Pinpoint the cell where the given text exists, returning its [x, y] midpoint coordinate. 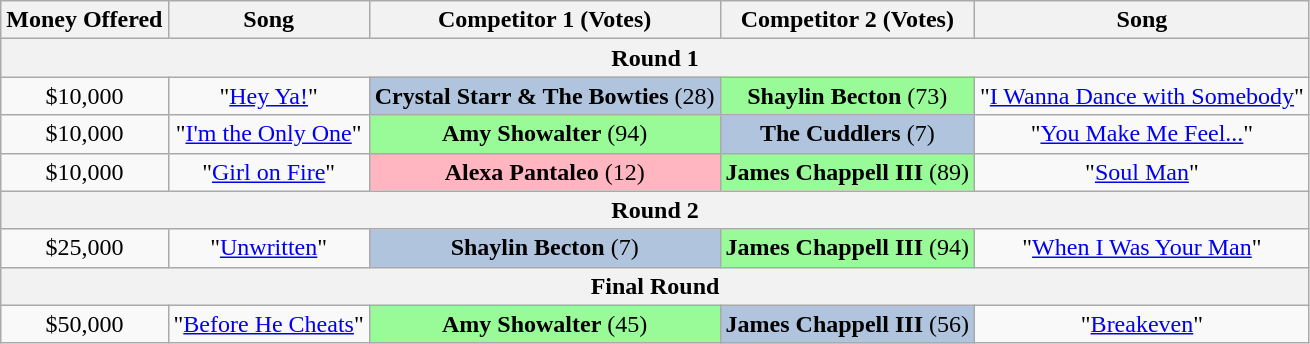
Amy Showalter (94) [544, 134]
Amy Showalter (45) [544, 324]
Competitor 2 (Votes) [847, 20]
"Hey Ya!" [268, 96]
Round 1 [656, 58]
"Unwritten" [268, 248]
"I'm the Only One" [268, 134]
"Soul Man" [1142, 172]
"When I Was Your Man" [1142, 248]
Round 2 [656, 210]
"Girl on Fire" [268, 172]
Alexa Pantaleo (12) [544, 172]
"Breakeven" [1142, 324]
"You Make Me Feel..." [1142, 134]
James Chappell III (56) [847, 324]
Shaylin Becton (73) [847, 96]
The Cuddlers (7) [847, 134]
"I Wanna Dance with Somebody" [1142, 96]
$25,000 [84, 248]
Shaylin Becton (7) [544, 248]
"Before He Cheats" [268, 324]
$50,000 [84, 324]
Crystal Starr & The Bowties (28) [544, 96]
James Chappell III (94) [847, 248]
Competitor 1 (Votes) [544, 20]
James Chappell III (89) [847, 172]
Money Offered [84, 20]
Final Round [656, 286]
